Scan for the cell matching the given text and deliver its (x, y) coordinate at center. 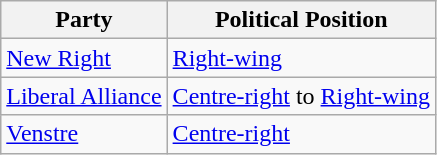
Liberal Alliance (84, 96)
Party (84, 20)
Venstre (84, 134)
Centre-right to Right-wing (301, 96)
Centre-right (301, 134)
New Right (84, 58)
Right-wing (301, 58)
Political Position (301, 20)
